From the cell containing the given text, extract its center point as [x, y] coordinate. 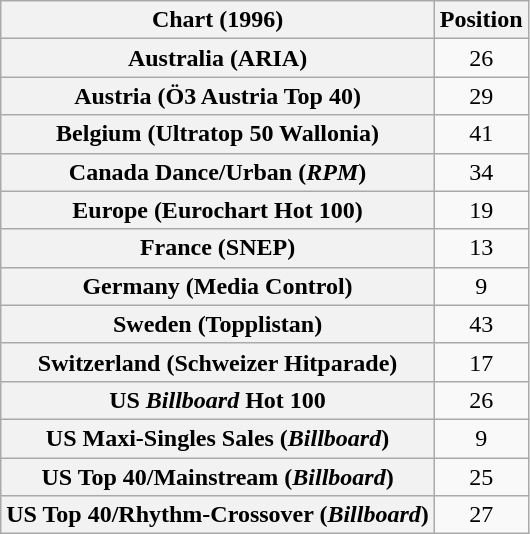
43 [481, 324]
29 [481, 96]
Belgium (Ultratop 50 Wallonia) [218, 134]
Austria (Ö3 Austria Top 40) [218, 96]
19 [481, 210]
Switzerland (Schweizer Hitparade) [218, 362]
Chart (1996) [218, 20]
25 [481, 477]
13 [481, 248]
Canada Dance/Urban (RPM) [218, 172]
US Top 40/Mainstream (Billboard) [218, 477]
27 [481, 515]
Australia (ARIA) [218, 58]
US Maxi-Singles Sales (Billboard) [218, 438]
Sweden (Topplistan) [218, 324]
France (SNEP) [218, 248]
Germany (Media Control) [218, 286]
Position [481, 20]
41 [481, 134]
34 [481, 172]
Europe (Eurochart Hot 100) [218, 210]
17 [481, 362]
US Top 40/Rhythm-Crossover (Billboard) [218, 515]
US Billboard Hot 100 [218, 400]
